Extract the (X, Y) coordinate from the center of the cell holding the provided text.  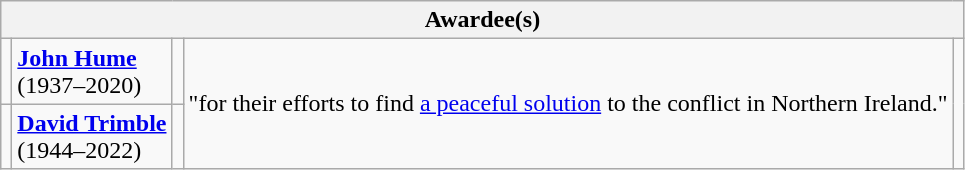
David Trimble(1944–2022) (92, 136)
"for their efforts to find a peaceful solution to the conflict in Northern Ireland." (568, 104)
Awardee(s) (482, 20)
John Hume(1937–2020) (92, 72)
